Provide the [x, y] coordinate of the cell's center where the given text is located.  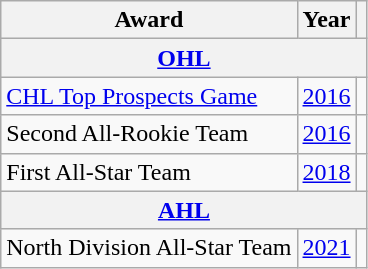
OHL [184, 58]
North Division All-Star Team [149, 248]
2021 [326, 248]
Year [326, 20]
AHL [184, 210]
First All-Star Team [149, 172]
Second All-Rookie Team [149, 134]
CHL Top Prospects Game [149, 96]
2018 [326, 172]
Award [149, 20]
